Search for the cell housing the specified text and yield its (x, y) center coordinate. 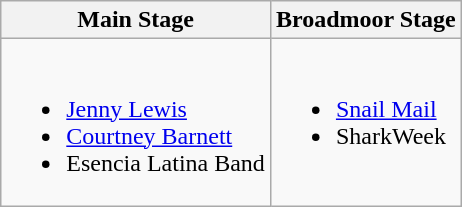
Jenny LewisCourtney BarnettEsencia Latina Band (136, 122)
Snail MailSharkWeek (366, 122)
Main Stage (136, 20)
Broadmoor Stage (366, 20)
